Extract the (x, y) coordinate from the center of the cell holding the provided text.  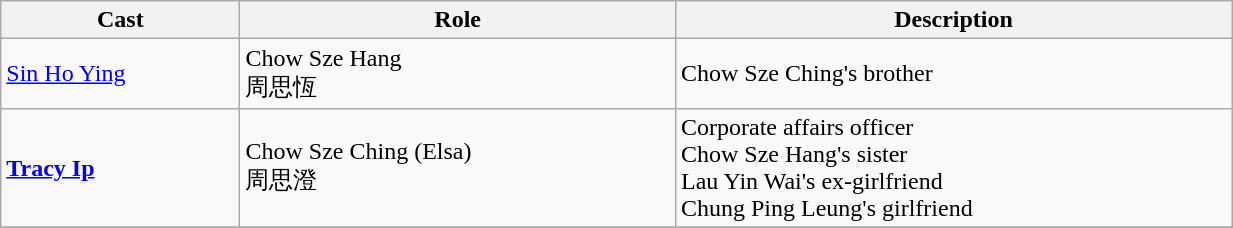
Description (953, 20)
Chow Sze Ching's brother (953, 74)
Sin Ho Ying (120, 74)
Cast (120, 20)
Role (458, 20)
Chow Sze Hang周思恆 (458, 74)
Chow Sze Ching (Elsa)周思澄 (458, 168)
Corporate affairs officerChow Sze Hang's sisterLau Yin Wai's ex-girlfriendChung Ping Leung's girlfriend (953, 168)
Tracy Ip (120, 168)
